Provide the [X, Y] coordinate of the cell's center where the given text is located.  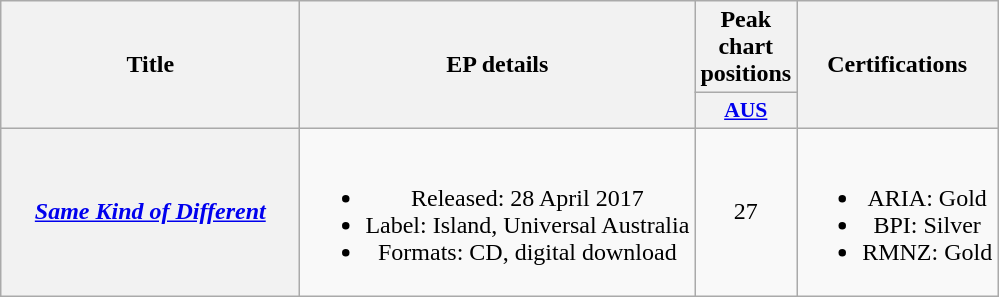
Certifications [898, 65]
27 [746, 212]
Same Kind of Different [150, 212]
Peak chart positions [746, 47]
Released: 28 April 2017Label: Island, Universal AustraliaFormats: CD, digital download [498, 212]
AUS [746, 111]
EP details [498, 65]
Title [150, 65]
ARIA: GoldBPI: SilverRMNZ: Gold [898, 212]
